Locate the cell with the specified text and output its [X, Y] center coordinate. 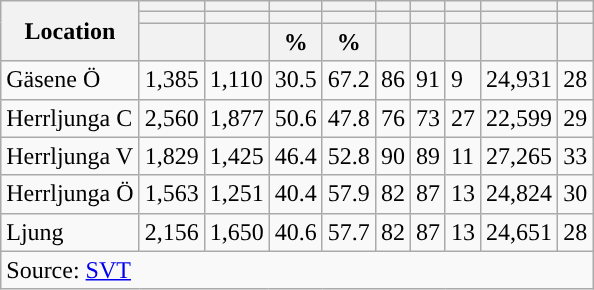
30.5 [296, 80]
2,156 [172, 232]
Location [70, 31]
22,599 [520, 118]
30 [576, 194]
52.8 [348, 156]
1,650 [236, 232]
Herrljunga Ö [70, 194]
57.9 [348, 194]
1,877 [236, 118]
Herrljunga C [70, 118]
24,651 [520, 232]
91 [428, 80]
90 [392, 156]
Ljung [70, 232]
9 [462, 80]
Herrljunga V [70, 156]
73 [428, 118]
76 [392, 118]
27 [462, 118]
33 [576, 156]
67.2 [348, 80]
57.7 [348, 232]
40.4 [296, 194]
1,829 [172, 156]
Gäsene Ö [70, 80]
24,931 [520, 80]
1,425 [236, 156]
2,560 [172, 118]
47.8 [348, 118]
29 [576, 118]
89 [428, 156]
11 [462, 156]
86 [392, 80]
24,824 [520, 194]
1,110 [236, 80]
46.4 [296, 156]
50.6 [296, 118]
27,265 [520, 156]
40.6 [296, 232]
1,563 [172, 194]
Source: SVT [297, 270]
1,385 [172, 80]
1,251 [236, 194]
